Return the (x, y) coordinate for the center point of the cell that contains the specified text.  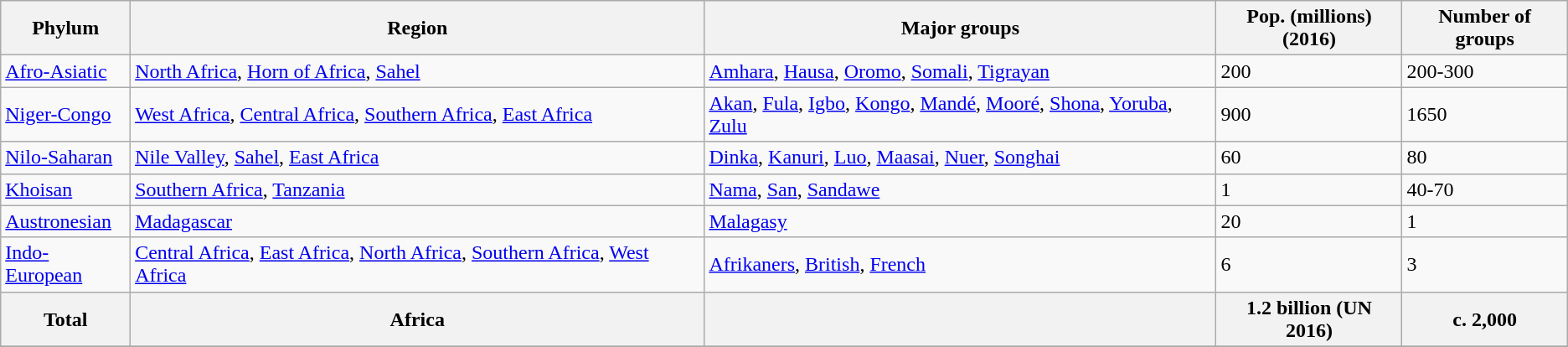
6 (1309, 265)
North Africa, Horn of Africa, Sahel (417, 71)
1.2 billion (UN 2016) (1309, 319)
Central Africa, East Africa, North Africa, Southern Africa, West Africa (417, 265)
Khoisan (65, 189)
1650 (1484, 114)
c. 2,000 (1484, 319)
200-300 (1484, 71)
Dinka, Kanuri, Luo, Maasai, Nuer, Songhai (960, 158)
Austronesian (65, 221)
Africa (417, 319)
80 (1484, 158)
Phylum (65, 28)
Nilo-Saharan (65, 158)
900 (1309, 114)
Niger-Congo (65, 114)
Nile Valley, Sahel, East Africa (417, 158)
Number of groups (1484, 28)
Nama, San, Sandawe (960, 189)
Malagasy (960, 221)
Afro-Asiatic (65, 71)
Major groups (960, 28)
Indo-European (65, 265)
60 (1309, 158)
Total (65, 319)
Region (417, 28)
Madagascar (417, 221)
West Africa, Central Africa, Southern Africa, East Africa (417, 114)
Amhara, Hausa, Oromo, Somali, Tigrayan (960, 71)
200 (1309, 71)
3 (1484, 265)
Akan, Fula, Igbo, Kongo, Mandé, Mooré, Shona, Yoruba, Zulu (960, 114)
Southern Africa, Tanzania (417, 189)
40-70 (1484, 189)
20 (1309, 221)
Afrikaners, British, French (960, 265)
Pop. (millions)(2016) (1309, 28)
